Detect which cell encompasses the target text, then output its (X, Y) center coordinate. 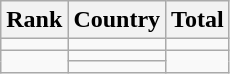
Rank (34, 20)
Country (117, 20)
Total (198, 20)
